Output the (x, y) coordinate of the center of the cell containing the given text.  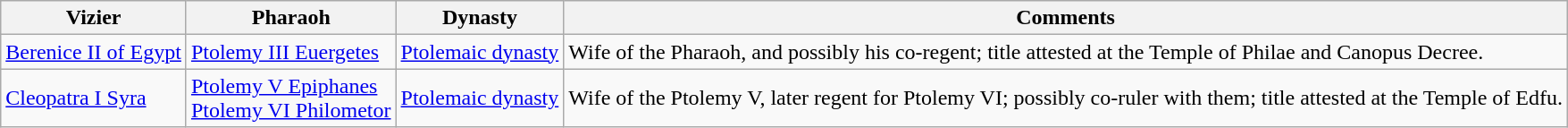
Berenice II of Egypt (94, 52)
Cleopatra I Syra (94, 98)
Pharaoh (291, 18)
Vizier (94, 18)
Wife of the Ptolemy V, later regent for Ptolemy VI; possibly co-ruler with them; title attested at the Temple of Edfu. (1066, 98)
Dynasty (480, 18)
Ptolemy V EpiphanesPtolemy VI Philometor (291, 98)
Wife of the Pharaoh, and possibly his co-regent; title attested at the Temple of Philae and Canopus Decree. (1066, 52)
Comments (1066, 18)
Ptolemy III Euergetes (291, 52)
